Identify which cell holds the provided text, then report its [X, Y] central coordinate. 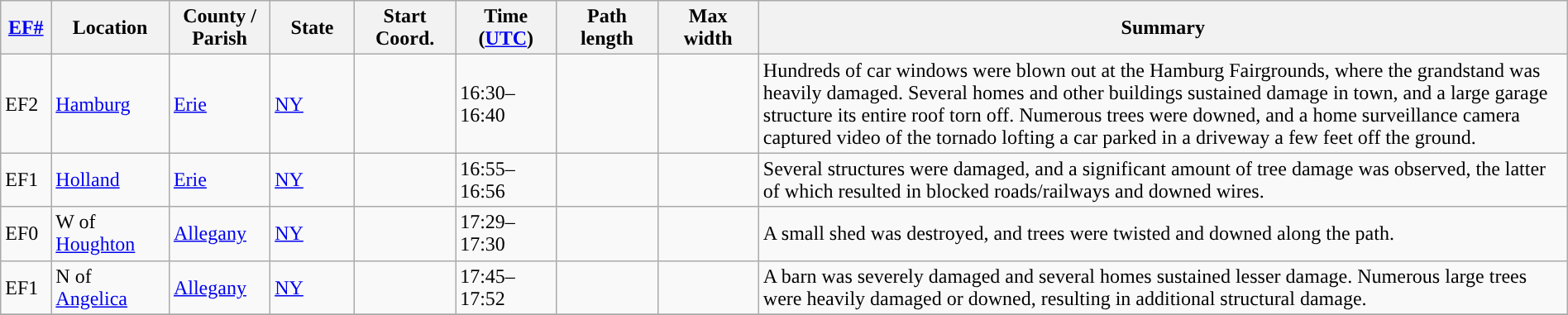
Time (UTC) [506, 28]
EF0 [26, 233]
Max width [708, 28]
EF2 [26, 104]
State [313, 28]
Path length [607, 28]
Holland [111, 180]
Start Coord. [404, 28]
Location [111, 28]
17:45–17:52 [506, 288]
W of Houghton [111, 233]
A small shed was destroyed, and trees were twisted and downed along the path. [1163, 233]
N of Angelica [111, 288]
16:30–16:40 [506, 104]
County / Parish [219, 28]
Hamburg [111, 104]
17:29–17:30 [506, 233]
16:55–16:56 [506, 180]
Summary [1163, 28]
EF# [26, 28]
